Return the [X, Y] coordinate for the center point of the cell that contains the specified text.  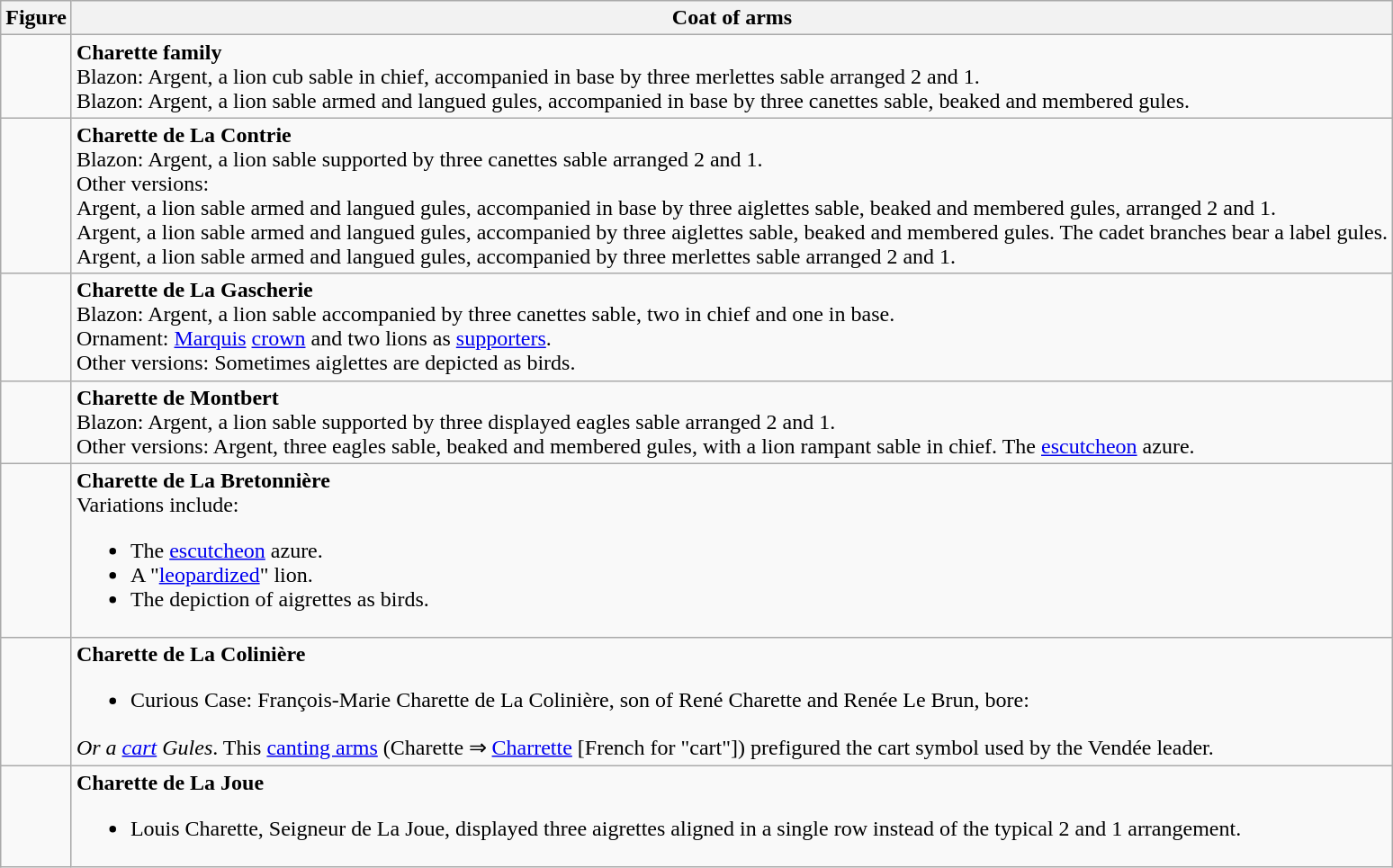
Charette de La BretonnièreVariations include:The escutcheon azure.A "leopardized" lion.The depiction of aigrettes as birds. [732, 550]
Figure [36, 18]
Coat of arms [732, 18]
Charette de La JoueLouis Charette, Seigneur de La Joue, displayed three aigrettes aligned in a single row instead of the typical 2 and 1 arrangement. [732, 817]
